Determine the [X, Y] coordinate at the center of the cell enclosing the given text.  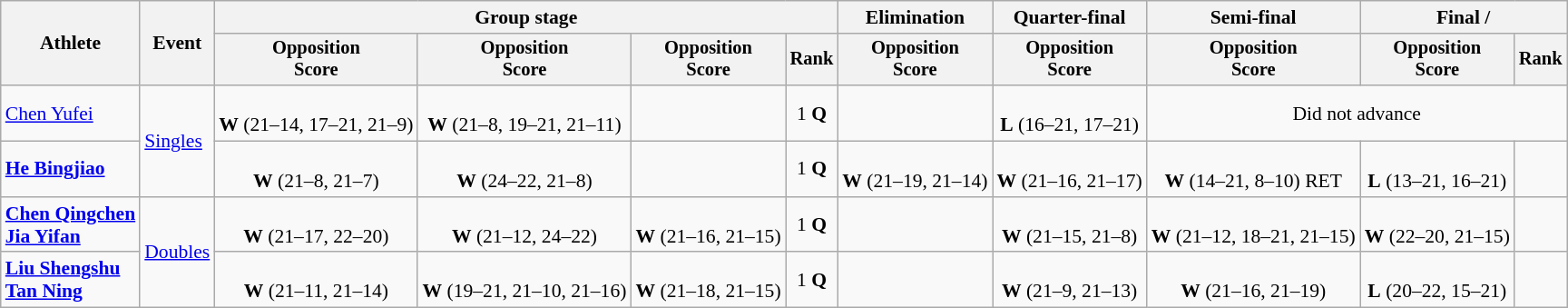
W (21–8, 19–21, 21–11) [524, 113]
Semi-final [1254, 17]
W (21–8, 21–7) [316, 169]
L (13–21, 16–21) [1437, 169]
Singles [177, 141]
W (21–12, 18–21, 21–15) [1254, 225]
W (21–19, 21–14) [915, 169]
Event [177, 44]
Did not advance [1357, 113]
W (14–21, 8–10) RET [1254, 169]
L (16–21, 17–21) [1070, 113]
W (21–14, 17–21, 21–9) [316, 113]
W (21–16, 21–19) [1254, 280]
Chen Yufei [71, 113]
Athlete [71, 44]
W (21–12, 24–22) [524, 225]
W (22–20, 21–15) [1437, 225]
W (21–16, 21–17) [1070, 169]
W (21–11, 21–14) [316, 280]
Liu ShengshuTan Ning [71, 280]
Chen QingchenJia Yifan [71, 225]
L (20–22, 15–21) [1437, 280]
Quarter-final [1070, 17]
W (24–22, 21–8) [524, 169]
W (19–21, 21–10, 21–16) [524, 280]
W (21–16, 21–15) [708, 225]
W (21–15, 21–8) [1070, 225]
Elimination [915, 17]
W (21–18, 21–15) [708, 280]
Final / [1464, 17]
W (21–17, 22–20) [316, 225]
W (21–9, 21–13) [1070, 280]
Doubles [177, 253]
He Bingjiao [71, 169]
Group stage [526, 17]
